Return the [X, Y] coordinate for the center point of the cell that contains the specified text.  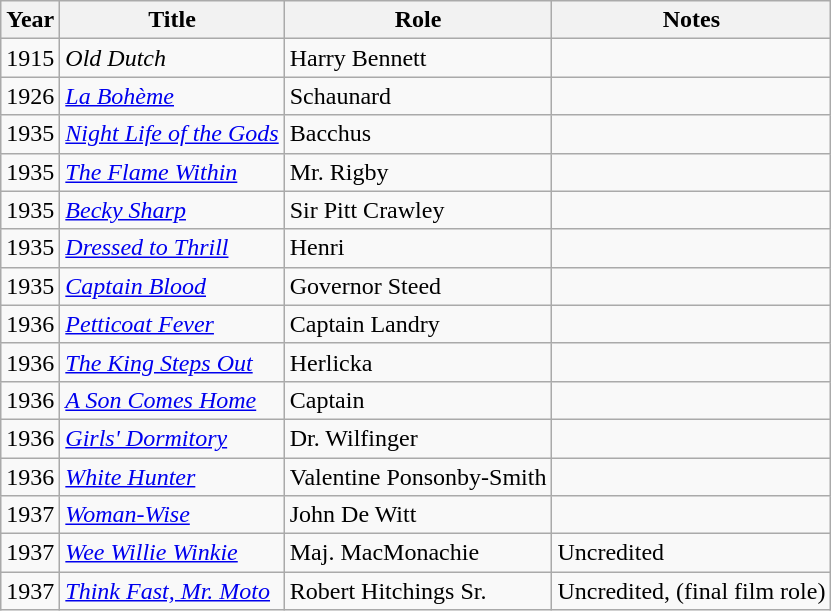
Petticoat Fever [172, 324]
Henri [418, 248]
Uncredited, (final film role) [692, 591]
Harry Bennett [418, 58]
The Flame Within [172, 172]
Schaunard [418, 96]
Night Life of the Gods [172, 134]
1915 [30, 58]
Herlicka [418, 362]
Captain Blood [172, 286]
La Bohème [172, 96]
White Hunter [172, 477]
Old Dutch [172, 58]
Girls' Dormitory [172, 438]
The King Steps Out [172, 362]
Captain [418, 400]
A Son Comes Home [172, 400]
Dr. Wilfinger [418, 438]
John De Witt [418, 515]
Year [30, 20]
Maj. MacMonachie [418, 553]
Notes [692, 20]
1926 [30, 96]
Robert Hitchings Sr. [418, 591]
Sir Pitt Crawley [418, 210]
Becky Sharp [172, 210]
Role [418, 20]
Captain Landry [418, 324]
Wee Willie Winkie [172, 553]
Uncredited [692, 553]
Think Fast, Mr. Moto [172, 591]
Governor Steed [418, 286]
Dressed to Thrill [172, 248]
Mr. Rigby [418, 172]
Woman-Wise [172, 515]
Bacchus [418, 134]
Valentine Ponsonby-Smith [418, 477]
Title [172, 20]
